Output the [x, y] coordinate of the center of the cell containing the given text.  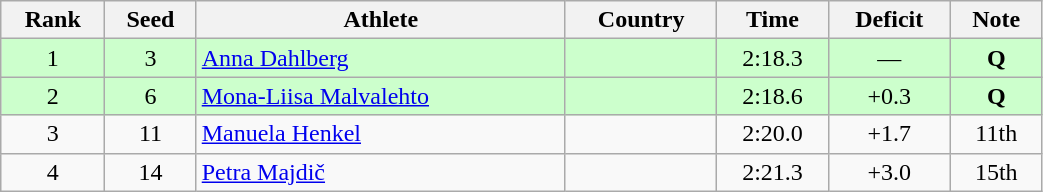
+0.3 [889, 96]
Manuela Henkel [380, 134]
6 [151, 96]
1 [53, 58]
Anna Dahlberg [380, 58]
2 [53, 96]
Time [772, 20]
15th [996, 172]
Deficit [889, 20]
4 [53, 172]
2:18.6 [772, 96]
Country [640, 20]
11th [996, 134]
2:21.3 [772, 172]
11 [151, 134]
2:18.3 [772, 58]
Athlete [380, 20]
Seed [151, 20]
Petra Majdič [380, 172]
Mona-Liisa Malvalehto [380, 96]
+1.7 [889, 134]
14 [151, 172]
— [889, 58]
Note [996, 20]
2:20.0 [772, 134]
+3.0 [889, 172]
Rank [53, 20]
